Identify which cell holds the provided text, then report its (X, Y) central coordinate. 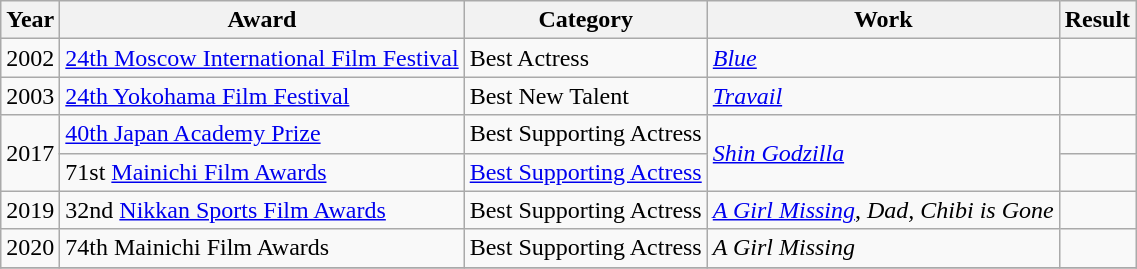
Category (586, 20)
2020 (30, 248)
Best Actress (586, 58)
Blue (883, 58)
2003 (30, 96)
24th Moscow International Film Festival (262, 58)
Travail (883, 96)
A Girl Missing, Dad, Chibi is Gone (883, 210)
74th Mainichi Film Awards (262, 248)
2017 (30, 153)
40th Japan Academy Prize (262, 134)
Result (1097, 20)
24th Yokohama Film Festival (262, 96)
2002 (30, 58)
Shin Godzilla (883, 153)
Best New Talent (586, 96)
71st Mainichi Film Awards (262, 172)
Work (883, 20)
32nd Nikkan Sports Film Awards (262, 210)
2019 (30, 210)
A Girl Missing (883, 248)
Award (262, 20)
Year (30, 20)
